Find where the given text appears and provide that cell's center as [x, y] coordinate. 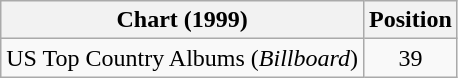
US Top Country Albums (Billboard) [182, 58]
39 [411, 58]
Chart (1999) [182, 20]
Position [411, 20]
